Provide the (x, y) coordinate of the cell's center where the given text is located.  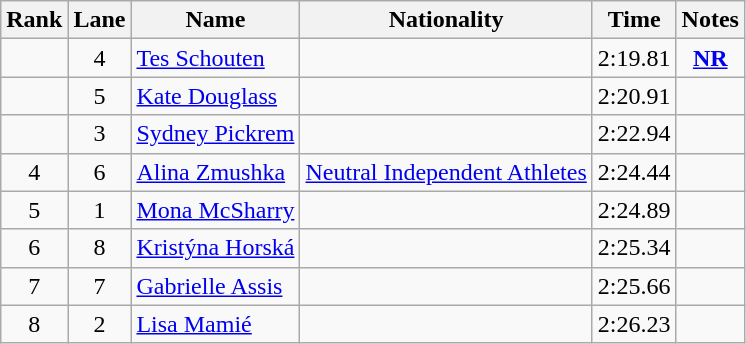
Alina Zmushka (216, 172)
Time (634, 20)
Name (216, 20)
Nationality (446, 20)
Notes (710, 20)
Mona McSharry (216, 210)
Sydney Pickrem (216, 134)
2:25.66 (634, 286)
Lane (100, 20)
Kate Douglass (216, 96)
Kristýna Horská (216, 248)
3 (100, 134)
Tes Schouten (216, 58)
2:19.81 (634, 58)
2:22.94 (634, 134)
Gabrielle Assis (216, 286)
Lisa Mamié (216, 324)
Rank (34, 20)
2:24.89 (634, 210)
2 (100, 324)
2:20.91 (634, 96)
1 (100, 210)
NR (710, 58)
2:24.44 (634, 172)
Neutral Independent Athletes (446, 172)
2:25.34 (634, 248)
2:26.23 (634, 324)
